Output the [x, y] coordinate of the center of the cell containing the given text.  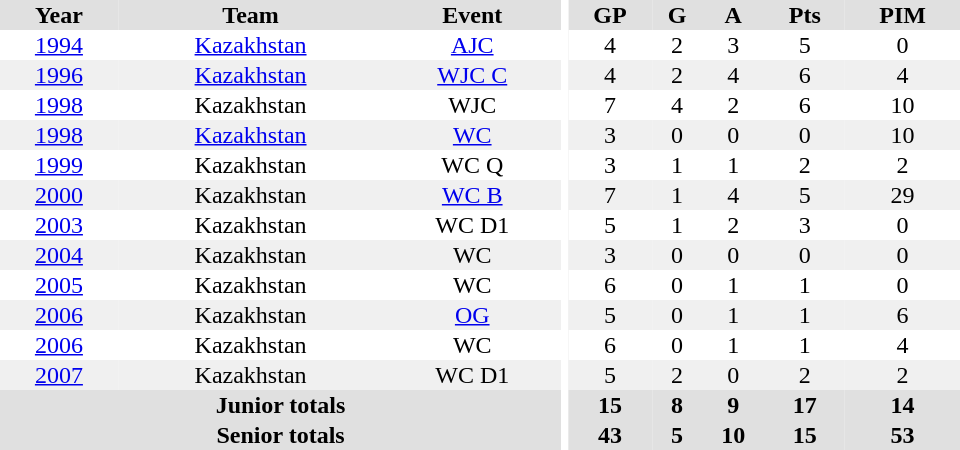
2004 [59, 255]
PIM [902, 15]
2007 [59, 375]
WC Q [472, 165]
OG [472, 315]
9 [733, 405]
A [733, 15]
2003 [59, 225]
1996 [59, 75]
17 [804, 405]
WJC C [472, 75]
AJC [472, 45]
14 [902, 405]
8 [677, 405]
Year [59, 15]
WJC [472, 105]
2005 [59, 285]
43 [610, 435]
GP [610, 15]
WC B [472, 195]
Junior totals [280, 405]
G [677, 15]
Event [472, 15]
1994 [59, 45]
53 [902, 435]
Team [251, 15]
Senior totals [280, 435]
1999 [59, 165]
2000 [59, 195]
29 [902, 195]
Pts [804, 15]
